Scan for the cell matching the given text and deliver its (x, y) coordinate at center. 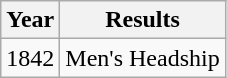
Men's Headship (142, 58)
Year (30, 20)
1842 (30, 58)
Results (142, 20)
